Return the (X, Y) coordinate for the center point of the cell that contains the specified text.  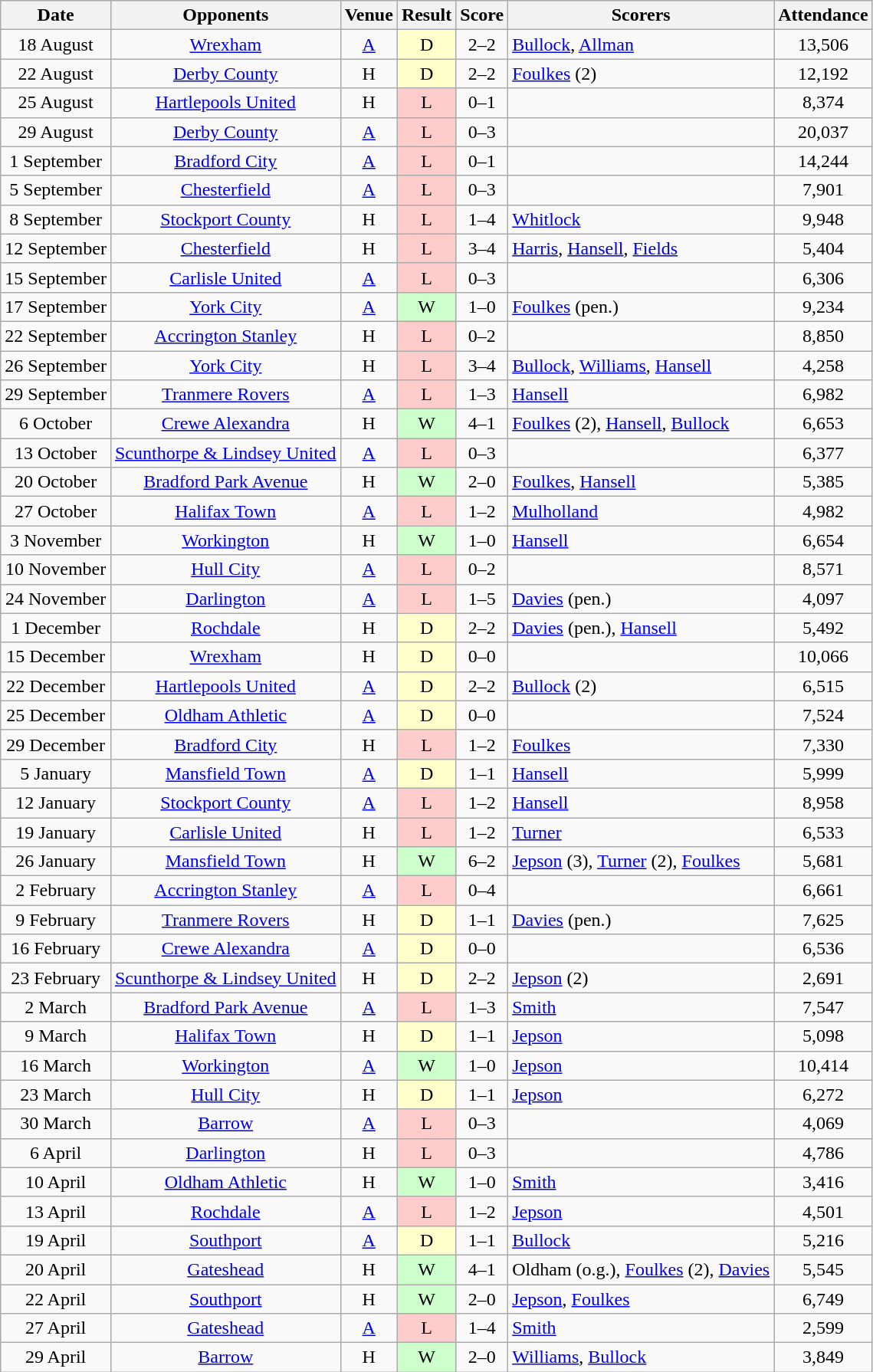
Attendance (823, 15)
Jepson (2) (641, 978)
8,571 (823, 569)
7,625 (823, 920)
2 March (56, 1007)
29 April (56, 1357)
13 October (56, 453)
24 November (56, 599)
8,850 (823, 336)
6,515 (823, 686)
Foulkes, Hansell (641, 482)
Davies (pen.), Hansell (641, 628)
Date (56, 15)
6,982 (823, 395)
6,306 (823, 277)
9,948 (823, 219)
5,999 (823, 773)
6,654 (823, 540)
13 April (56, 1211)
9 March (56, 1036)
5 September (56, 190)
19 April (56, 1240)
7,330 (823, 744)
2,599 (823, 1328)
1–5 (482, 599)
10,066 (823, 657)
Foulkes (pen.) (641, 307)
Bullock (641, 1240)
5,404 (823, 248)
6 April (56, 1153)
Score (482, 15)
5,492 (823, 628)
19 January (56, 832)
6,272 (823, 1095)
Jepson (3), Turner (2), Foulkes (641, 862)
13,506 (823, 44)
6,653 (823, 424)
0–4 (482, 891)
8,958 (823, 803)
Foulkes (2), Hansell, Bullock (641, 424)
Harris, Hansell, Fields (641, 248)
Scorers (641, 15)
12,192 (823, 74)
10,414 (823, 1065)
2 February (56, 891)
4,982 (823, 511)
29 September (56, 395)
Venue (369, 15)
1 September (56, 161)
Mulholland (641, 511)
18 August (56, 44)
Opponents (225, 15)
5,385 (823, 482)
5,216 (823, 1240)
25 August (56, 103)
Bullock, Allman (641, 44)
1 December (56, 628)
30 March (56, 1124)
22 August (56, 74)
6,661 (823, 891)
22 April (56, 1299)
4,501 (823, 1211)
22 September (56, 336)
7,901 (823, 190)
26 January (56, 862)
20 October (56, 482)
5 January (56, 773)
27 October (56, 511)
17 September (56, 307)
26 September (56, 366)
16 February (56, 949)
Foulkes (2) (641, 74)
20,037 (823, 132)
Jepson, Foulkes (641, 1299)
Oldham (o.g.), Foulkes (2), Davies (641, 1269)
3 November (56, 540)
8,374 (823, 103)
7,524 (823, 715)
5,098 (823, 1036)
4,097 (823, 599)
10 November (56, 569)
14,244 (823, 161)
10 April (56, 1182)
22 December (56, 686)
Foulkes (641, 744)
7,547 (823, 1007)
4,786 (823, 1153)
20 April (56, 1269)
16 March (56, 1065)
5,681 (823, 862)
6,533 (823, 832)
3,416 (823, 1182)
6,749 (823, 1299)
23 February (56, 978)
Bullock, Williams, Hansell (641, 366)
Williams, Bullock (641, 1357)
8 September (56, 219)
Bullock (2) (641, 686)
12 September (56, 248)
29 August (56, 132)
12 January (56, 803)
15 September (56, 277)
15 December (56, 657)
3,849 (823, 1357)
6 October (56, 424)
29 December (56, 744)
4,258 (823, 366)
23 March (56, 1095)
27 April (56, 1328)
6,377 (823, 453)
25 December (56, 715)
Turner (641, 832)
2,691 (823, 978)
Result (426, 15)
4,069 (823, 1124)
6–2 (482, 862)
5,545 (823, 1269)
9 February (56, 920)
6,536 (823, 949)
Whitlock (641, 219)
9,234 (823, 307)
